Determine the [X, Y] coordinate at the center of the cell enclosing the given text.  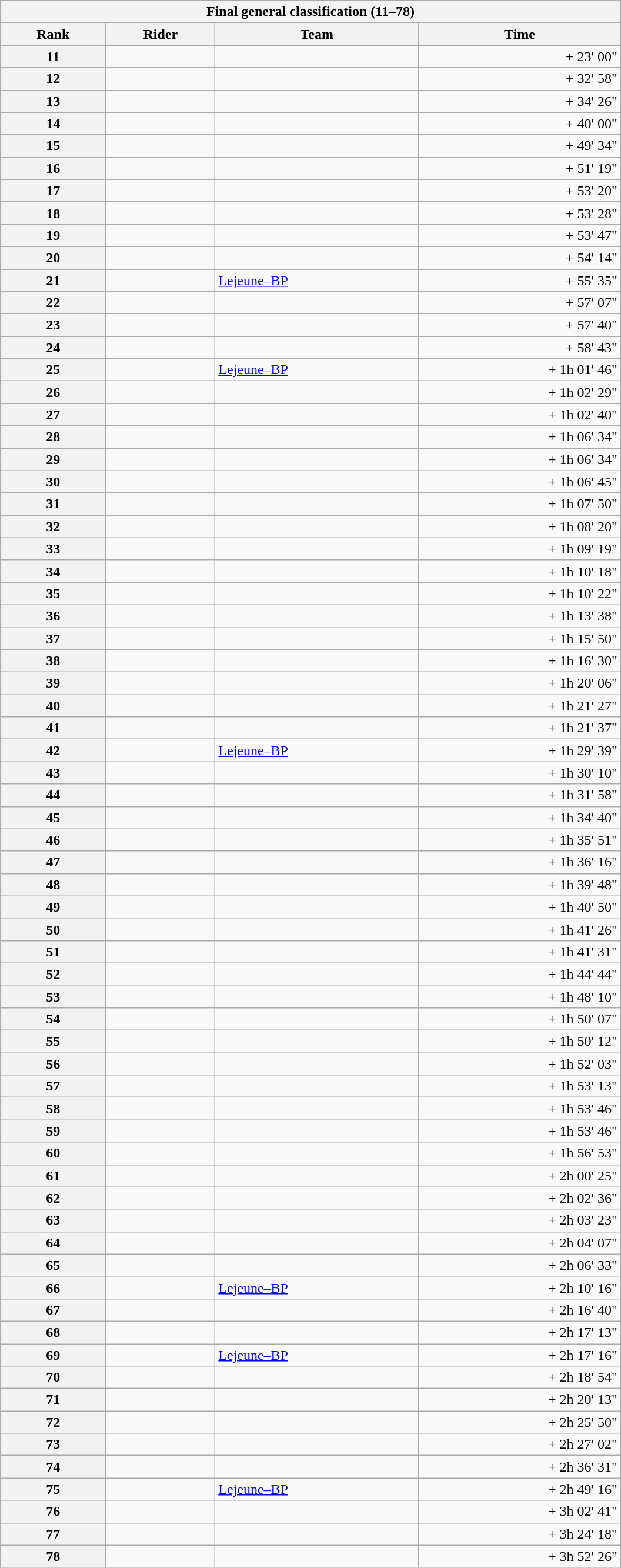
+ 2h 03' 23" [520, 1220]
Team [317, 34]
+ 1h 13' 38" [520, 616]
+ 1h 41' 31" [520, 952]
66 [53, 1287]
+ 1h 35' 51" [520, 840]
+ 57' 40" [520, 325]
+ 58' 43" [520, 348]
49 [53, 907]
76 [53, 1512]
+ 1h 30' 10" [520, 773]
+ 1h 52' 03" [520, 1064]
+ 1h 34' 40" [520, 818]
+ 1h 01' 46" [520, 370]
+ 1h 20' 06" [520, 683]
+ 1h 44' 44" [520, 974]
+ 3h 24' 18" [520, 1534]
+ 55' 35" [520, 281]
+ 1h 50' 07" [520, 1019]
+ 34' 26" [520, 101]
37 [53, 638]
+ 51' 19" [520, 168]
+ 2h 49' 16" [520, 1489]
59 [53, 1131]
+ 3h 52' 26" [520, 1556]
+ 2h 02' 36" [520, 1198]
Final general classification (11–78) [310, 12]
+ 2h 36' 31" [520, 1467]
+ 2h 20' 13" [520, 1400]
40 [53, 706]
+ 23' 00" [520, 56]
+ 1h 21' 37" [520, 728]
+ 2h 04' 07" [520, 1243]
+ 49' 34" [520, 146]
16 [53, 168]
12 [53, 79]
65 [53, 1265]
77 [53, 1534]
+ 32' 58" [520, 79]
75 [53, 1489]
53 [53, 997]
+ 1h 02' 40" [520, 415]
+ 2h 18' 54" [520, 1377]
+ 1h 39' 48" [520, 885]
68 [53, 1332]
46 [53, 840]
+ 40' 00" [520, 124]
54 [53, 1019]
+ 1h 10' 18" [520, 571]
34 [53, 571]
22 [53, 303]
33 [53, 549]
78 [53, 1556]
+ 1h 50' 12" [520, 1042]
+ 1h 07' 50" [520, 504]
11 [53, 56]
Rank [53, 34]
28 [53, 437]
72 [53, 1422]
23 [53, 325]
+ 1h 56' 53" [520, 1153]
31 [53, 504]
41 [53, 728]
36 [53, 616]
20 [53, 258]
+ 57' 07" [520, 303]
51 [53, 952]
+ 1h 16' 30" [520, 661]
67 [53, 1310]
+ 1h 29' 39" [520, 750]
+ 2h 16' 40" [520, 1310]
+ 1h 06' 45" [520, 482]
19 [53, 235]
71 [53, 1400]
43 [53, 773]
+ 1h 08' 20" [520, 526]
45 [53, 818]
48 [53, 885]
25 [53, 370]
47 [53, 862]
+ 1h 09' 19" [520, 549]
15 [53, 146]
56 [53, 1064]
+ 1h 48' 10" [520, 997]
58 [53, 1109]
Time [520, 34]
52 [53, 974]
60 [53, 1153]
+ 1h 10' 22" [520, 593]
70 [53, 1377]
+ 54' 14" [520, 258]
13 [53, 101]
18 [53, 213]
14 [53, 124]
+ 1h 21' 27" [520, 706]
+ 53' 20" [520, 191]
+ 2h 10' 16" [520, 1287]
32 [53, 526]
62 [53, 1198]
+ 3h 02' 41" [520, 1512]
24 [53, 348]
+ 1h 36' 16" [520, 862]
39 [53, 683]
30 [53, 482]
17 [53, 191]
26 [53, 392]
Rider [161, 34]
29 [53, 459]
55 [53, 1042]
35 [53, 593]
+ 1h 02' 29" [520, 392]
74 [53, 1467]
57 [53, 1086]
+ 2h 17' 13" [520, 1332]
27 [53, 415]
+ 1h 53' 13" [520, 1086]
21 [53, 281]
+ 1h 31' 58" [520, 795]
50 [53, 929]
+ 1h 15' 50" [520, 638]
+ 1h 41' 26" [520, 929]
+ 2h 17' 16" [520, 1355]
38 [53, 661]
+ 2h 06' 33" [520, 1265]
44 [53, 795]
+ 2h 00' 25" [520, 1176]
+ 53' 28" [520, 213]
73 [53, 1444]
64 [53, 1243]
69 [53, 1355]
63 [53, 1220]
42 [53, 750]
+ 2h 27' 02" [520, 1444]
+ 1h 40' 50" [520, 907]
+ 53' 47" [520, 235]
61 [53, 1176]
+ 2h 25' 50" [520, 1422]
